Return (x, y) of the center of cell containing provided text 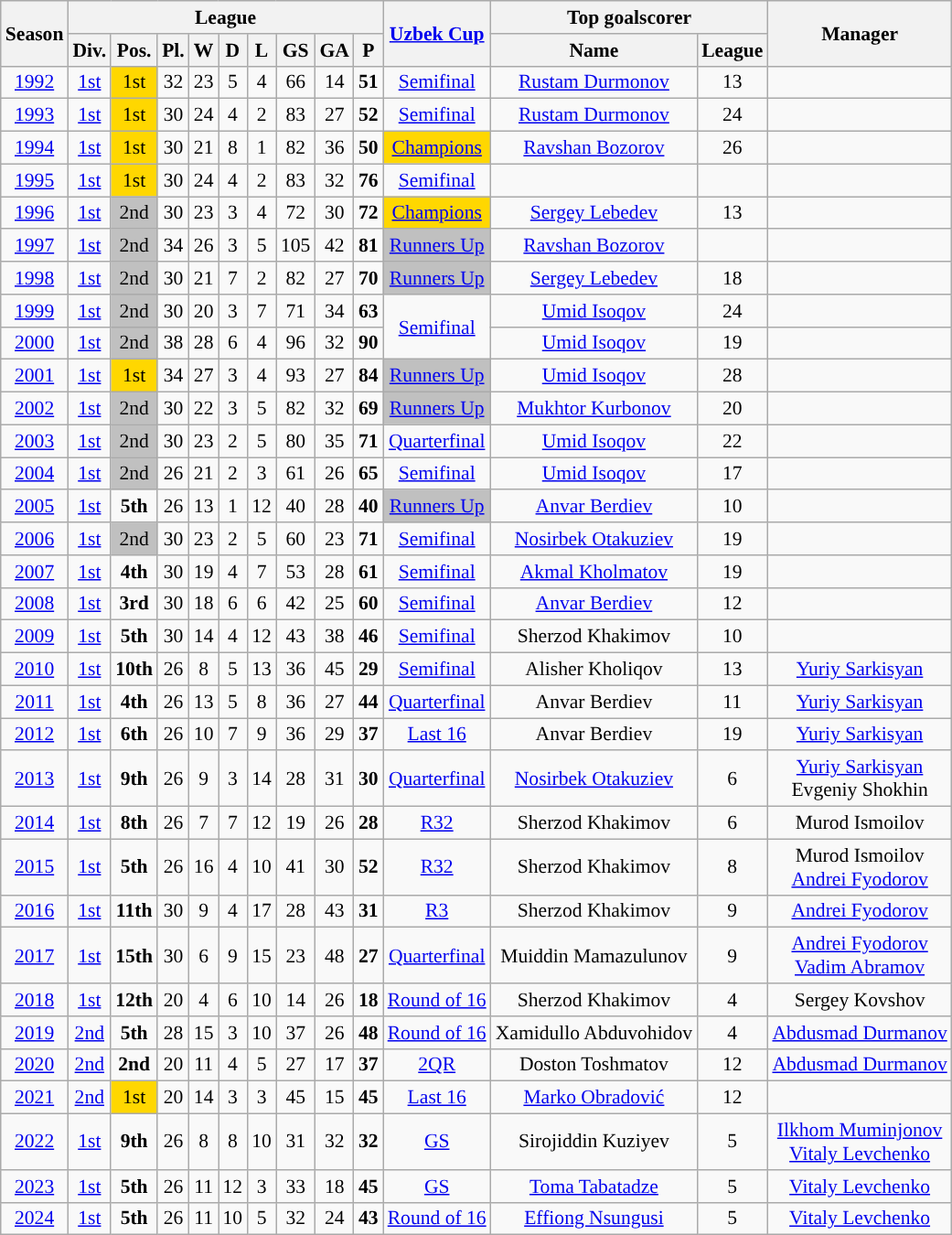
1999 (35, 311)
P (369, 50)
Div. (90, 50)
51 (369, 82)
90 (369, 343)
66 (296, 82)
44 (369, 702)
Sirojiddin Kuziyev (594, 1142)
2020 (35, 1065)
50 (369, 148)
2017 (35, 955)
2010 (35, 670)
1997 (35, 246)
84 (369, 376)
69 (369, 409)
35 (335, 441)
2011 (35, 702)
25 (335, 604)
41 (296, 867)
81 (369, 246)
93 (296, 376)
1998 (35, 278)
GA (335, 50)
76 (369, 180)
2007 (35, 572)
46 (369, 637)
Name (594, 50)
96 (296, 343)
Manager (860, 33)
2005 (35, 507)
2002 (35, 409)
Alisher Kholiqov (594, 670)
Doston Toshmatov (594, 1065)
2021 (35, 1098)
2016 (35, 911)
2022 (35, 1142)
W (204, 50)
3rd (134, 604)
Murod Ismoilov Andrei Fyodorov (860, 867)
Pos. (134, 50)
53 (296, 572)
11th (134, 911)
2014 (35, 823)
Uzbek Cup (437, 33)
Sergey Kovshov (860, 1000)
16 (204, 867)
Yuriy Sarkisyan Evgeniy Shokhin (860, 779)
Murod Ismoilov (860, 823)
R3 (437, 911)
1994 (35, 148)
Xamidullo Abduvohidov (594, 1033)
65 (369, 474)
Andrei Fyodorov (860, 911)
8th (134, 823)
63 (369, 311)
70 (369, 278)
2QR (437, 1065)
33 (296, 1187)
Marko Obradović (594, 1098)
12th (134, 1000)
2013 (35, 779)
D (232, 50)
Season (35, 33)
2019 (35, 1033)
1993 (35, 115)
2024 (35, 1219)
Mukhtor Kurbonov (594, 409)
6th (134, 735)
L (262, 50)
Pl. (174, 50)
2009 (35, 637)
Andrei Fyodorov Vadim Abramov (860, 955)
2004 (35, 474)
Toma Tabatadze (594, 1187)
2008 (35, 604)
Effiong Nsungusi (594, 1219)
10th (134, 670)
2018 (35, 1000)
2001 (35, 376)
2015 (35, 867)
Akmal Kholmatov (594, 572)
Top goalscorer (629, 17)
80 (296, 441)
2012 (35, 735)
2000 (35, 343)
1996 (35, 213)
105 (296, 246)
15th (134, 955)
1992 (35, 82)
2006 (35, 539)
2003 (35, 441)
Ilkhom Muminjonov Vitaly Levchenko (860, 1142)
Muiddin Mamazulunov (594, 955)
2023 (35, 1187)
1995 (35, 180)
